For the text-containing cell, return its midpoint in [x, y] coordinate format. 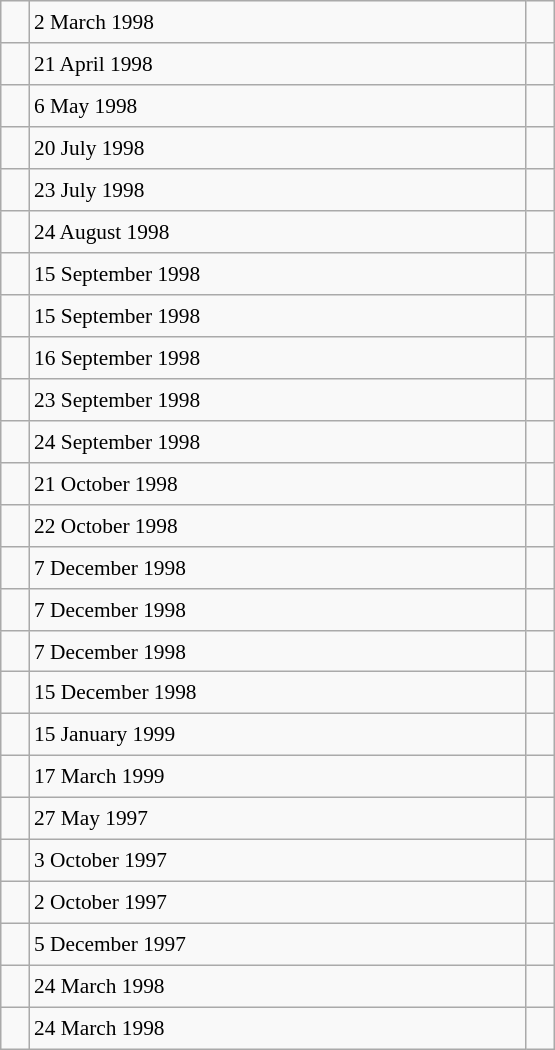
22 October 1998 [278, 525]
15 January 1999 [278, 735]
23 September 1998 [278, 399]
24 August 1998 [278, 232]
21 October 1998 [278, 483]
23 July 1998 [278, 190]
16 September 1998 [278, 358]
24 September 1998 [278, 441]
3 October 1997 [278, 861]
20 July 1998 [278, 148]
27 May 1997 [278, 819]
2 March 1998 [278, 22]
2 October 1997 [278, 903]
15 December 1998 [278, 693]
5 December 1997 [278, 945]
21 April 1998 [278, 64]
17 March 1999 [278, 777]
6 May 1998 [278, 106]
